Output the (x, y) coordinate of the center of the cell containing the given text.  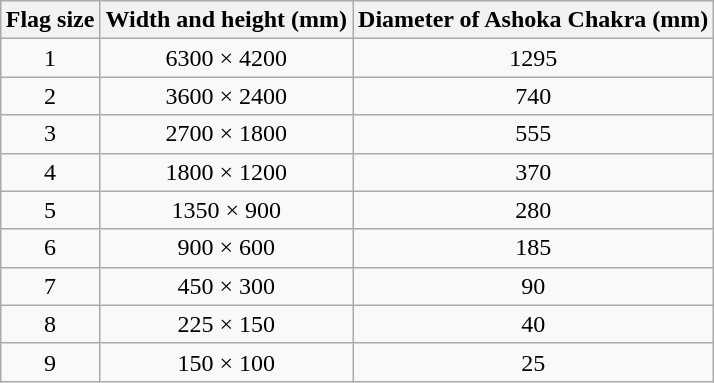
3 (50, 134)
1350 × 900 (226, 210)
450 × 300 (226, 286)
1295 (534, 58)
Diameter of Ashoka Chakra (mm) (534, 20)
555 (534, 134)
2 (50, 96)
3600 × 2400 (226, 96)
5 (50, 210)
8 (50, 324)
370 (534, 172)
1800 × 1200 (226, 172)
Flag size (50, 20)
185 (534, 248)
7 (50, 286)
6 (50, 248)
225 × 150 (226, 324)
6300 × 4200 (226, 58)
1 (50, 58)
150 × 100 (226, 362)
90 (534, 286)
2700 × 1800 (226, 134)
280 (534, 210)
740 (534, 96)
4 (50, 172)
Width and height (mm) (226, 20)
40 (534, 324)
900 × 600 (226, 248)
25 (534, 362)
9 (50, 362)
